Scan for the cell matching the given text and deliver its (X, Y) coordinate at center. 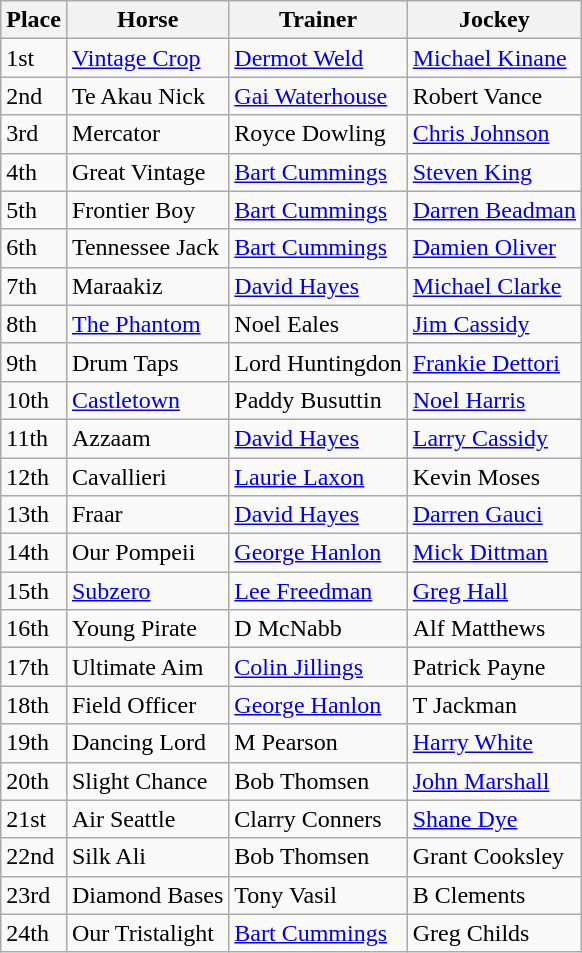
Great Vintage (147, 172)
Greg Childs (494, 933)
M Pearson (318, 743)
Larry Cassidy (494, 438)
Michael Kinane (494, 58)
Lord Huntingdon (318, 362)
18th (34, 705)
2nd (34, 96)
Harry White (494, 743)
Cavallieri (147, 477)
Slight Chance (147, 781)
Alf Matthews (494, 629)
Subzero (147, 591)
Kevin Moses (494, 477)
23rd (34, 895)
Ultimate Aim (147, 667)
19th (34, 743)
Lee Freedman (318, 591)
Horse (147, 20)
Grant Cooksley (494, 857)
Our Pompeii (147, 553)
Mick Dittman (494, 553)
12th (34, 477)
Castletown (147, 400)
Maraakiz (147, 286)
Paddy Busuttin (318, 400)
D McNabb (318, 629)
Young Pirate (147, 629)
3rd (34, 134)
Royce Dowling (318, 134)
Darren Beadman (494, 210)
Steven King (494, 172)
Te Akau Nick (147, 96)
Jim Cassidy (494, 324)
4th (34, 172)
John Marshall (494, 781)
Air Seattle (147, 819)
The Phantom (147, 324)
21st (34, 819)
Place (34, 20)
15th (34, 591)
5th (34, 210)
Noel Harris (494, 400)
17th (34, 667)
Drum Taps (147, 362)
Shane Dye (494, 819)
8th (34, 324)
Robert Vance (494, 96)
Trainer (318, 20)
Silk Ali (147, 857)
11th (34, 438)
Chris Johnson (494, 134)
7th (34, 286)
9th (34, 362)
Tennessee Jack (147, 248)
Michael Clarke (494, 286)
6th (34, 248)
Patrick Payne (494, 667)
Laurie Laxon (318, 477)
Clarry Conners (318, 819)
13th (34, 515)
Noel Eales (318, 324)
Damien Oliver (494, 248)
Vintage Crop (147, 58)
B Clements (494, 895)
14th (34, 553)
Azzaam (147, 438)
Field Officer (147, 705)
Jockey (494, 20)
22nd (34, 857)
Frontier Boy (147, 210)
Greg Hall (494, 591)
Dancing Lord (147, 743)
1st (34, 58)
24th (34, 933)
Tony Vasil (318, 895)
Dermot Weld (318, 58)
20th (34, 781)
T Jackman (494, 705)
Darren Gauci (494, 515)
Frankie Dettori (494, 362)
Diamond Bases (147, 895)
Our Tristalight (147, 933)
Gai Waterhouse (318, 96)
Mercator (147, 134)
10th (34, 400)
Colin Jillings (318, 667)
Fraar (147, 515)
16th (34, 629)
